Return the (X, Y) coordinate for the center point of the cell that contains the specified text.  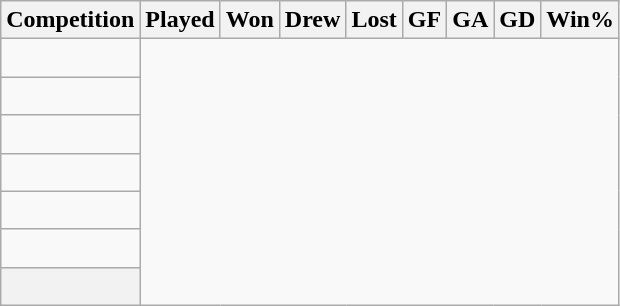
Competition (70, 20)
Win% (580, 20)
Won (250, 20)
Lost (374, 20)
Drew (312, 20)
GF (424, 20)
Played (180, 20)
GD (518, 20)
GA (470, 20)
